Identify which cell holds the provided text, then report its [X, Y] central coordinate. 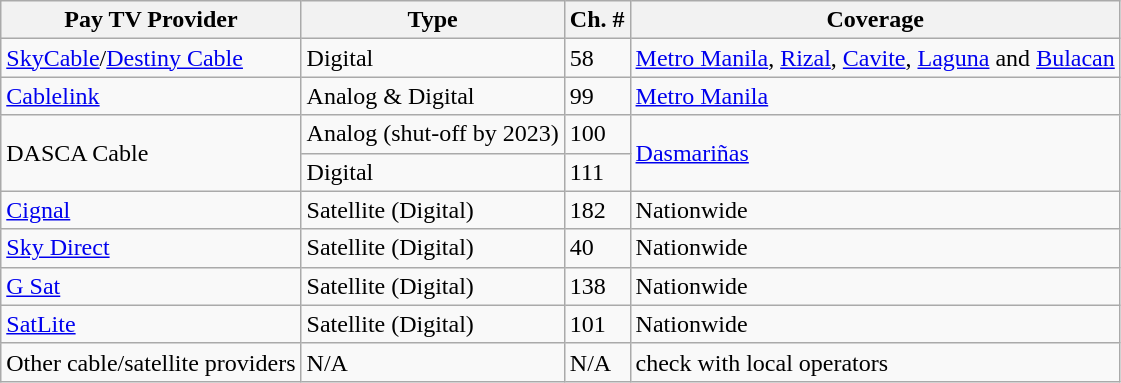
Pay TV Provider [151, 20]
Analog & Digital [432, 96]
SatLite [151, 324]
Coverage [875, 20]
Metro Manila, Rizal, Cavite, Laguna and Bulacan [875, 58]
Cablelink [151, 96]
Analog (shut-off by 2023) [432, 134]
G Sat [151, 286]
Ch. # [597, 20]
DASCA Cable [151, 153]
111 [597, 172]
Sky Direct [151, 248]
182 [597, 210]
check with local operators [875, 362]
Type [432, 20]
99 [597, 96]
SkyCable/Destiny Cable [151, 58]
138 [597, 286]
40 [597, 248]
Metro Manila [875, 96]
58 [597, 58]
Dasmariñas [875, 153]
100 [597, 134]
101 [597, 324]
Cignal [151, 210]
Other cable/satellite providers [151, 362]
